Extract the (x, y) coordinate from the center of the cell holding the provided text.  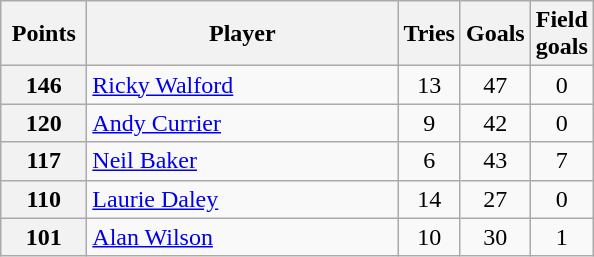
6 (430, 161)
146 (44, 85)
Neil Baker (242, 161)
30 (495, 237)
1 (562, 237)
Laurie Daley (242, 199)
Goals (495, 34)
Tries (430, 34)
120 (44, 123)
110 (44, 199)
117 (44, 161)
101 (44, 237)
14 (430, 199)
Ricky Walford (242, 85)
Player (242, 34)
42 (495, 123)
Andy Currier (242, 123)
27 (495, 199)
Alan Wilson (242, 237)
43 (495, 161)
Field goals (562, 34)
Points (44, 34)
7 (562, 161)
10 (430, 237)
47 (495, 85)
13 (430, 85)
9 (430, 123)
